Identify which cell holds the provided text, then report its (x, y) central coordinate. 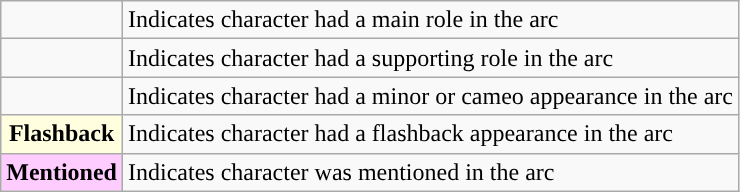
Flashback (62, 134)
Mentioned (62, 172)
Indicates character had a main role in the arc (430, 20)
Indicates character had a minor or cameo appearance in the arc (430, 96)
Indicates character had a flashback appearance in the arc (430, 134)
Indicates character had a supporting role in the arc (430, 58)
Indicates character was mentioned in the arc (430, 172)
